Locate the cell with the specified text and output its (x, y) center coordinate. 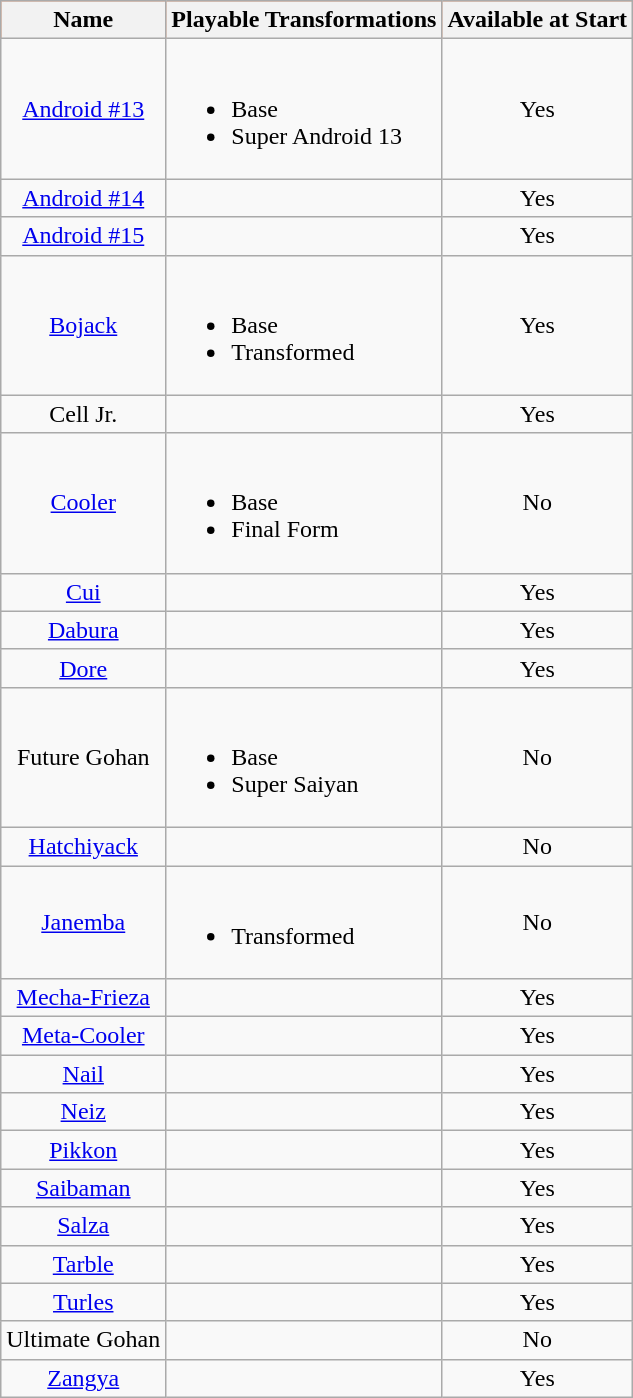
Android #13 (84, 109)
BaseTransformed (304, 325)
Saibaman (84, 1188)
Dabura (84, 630)
Mecha-Frieza (84, 998)
Cell Jr. (84, 414)
Hatchiyack (84, 846)
Pikkon (84, 1150)
Nail (84, 1074)
Neiz (84, 1112)
BaseSuper Saiyan (304, 757)
Available at Start (538, 20)
Bojack (84, 325)
Cooler (84, 503)
Cui (84, 592)
Janemba (84, 922)
Future Gohan (84, 757)
Name (84, 20)
Salza (84, 1226)
BaseFinal Form (304, 503)
Playable Transformations (304, 20)
Zangya (84, 1378)
BaseSuper Android 13 (304, 109)
Dore (84, 668)
Turles (84, 1302)
Transformed (304, 922)
Tarble (84, 1264)
Android #15 (84, 236)
Ultimate Gohan (84, 1340)
Android #14 (84, 198)
Meta-Cooler (84, 1036)
